Locate the cell with the specified text and output its [X, Y] center coordinate. 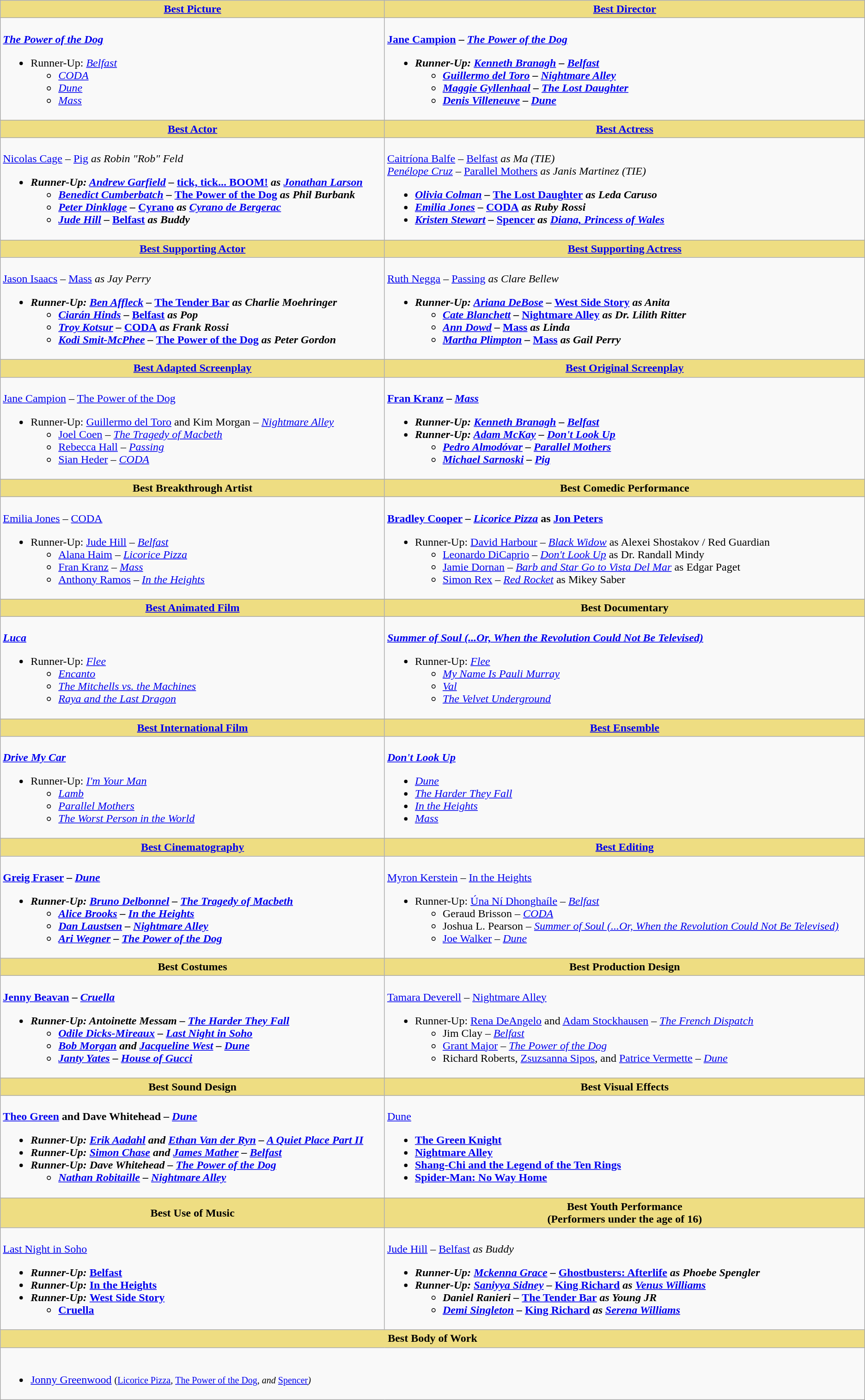
Best Sound Design [193, 1087]
Best Actress [625, 129]
Best Cinematography [193, 847]
Last Night in SohoRunner-Up: BelfastRunner-Up: In the HeightsRunner-Up: West Side StoryCruella [193, 1279]
LucaRunner-Up: FleeEncantoThe Mitchells vs. the MachinesRaya and the Last Dragon [193, 667]
Fran Kranz – MassRunner-Up: Kenneth Branagh – BelfastRunner-Up: Adam McKay – Don't Look UpPedro Almodóvar – Parallel MothersMichael Sarnoski – Pig [625, 428]
Best Actor [193, 129]
Emilia Jones – CODARunner-Up: Jude Hill – BelfastAlana Haim – Licorice PizzaFran Kranz – MassAnthony Ramos – In the Heights [193, 548]
The Power of the DogRunner-Up: BelfastCODADuneMass [193, 69]
Best Visual Effects [625, 1087]
Best Original Screenplay [625, 368]
Best Adapted Screenplay [193, 368]
Best Comedic Performance [625, 488]
Best International Film [193, 728]
Best Animated Film [193, 608]
Don't Look UpDuneThe Harder They FallIn the HeightsMass [625, 787]
Best Picture [193, 9]
Best Production Design [625, 967]
DuneThe Green KnightNightmare AlleyShang-Chi and the Legend of the Ten RingsSpider-Man: No Way Home [625, 1147]
Best Ensemble [625, 728]
Best Youth Performance(Performers under the age of 16) [625, 1212]
Best Director [625, 9]
Best Documentary [625, 608]
Best Use of Music [193, 1212]
Best Breakthrough Artist [193, 488]
Best Body of Work [432, 1339]
Jonny Greenwood (Licorice Pizza, The Power of the Dog, and Spencer) [432, 1373]
Summer of Soul (...Or, When the Revolution Could Not Be Televised)Runner-Up: FleeMy Name Is Pauli MurrayValThe Velvet Underground [625, 667]
Best Supporting Actress [625, 249]
Best Costumes [193, 967]
Best Editing [625, 847]
Drive My CarRunner-Up: I'm Your ManLambParallel MothersThe Worst Person in the World [193, 787]
Best Supporting Actor [193, 249]
